From the cell containing the given text, extract its center point as [x, y] coordinate. 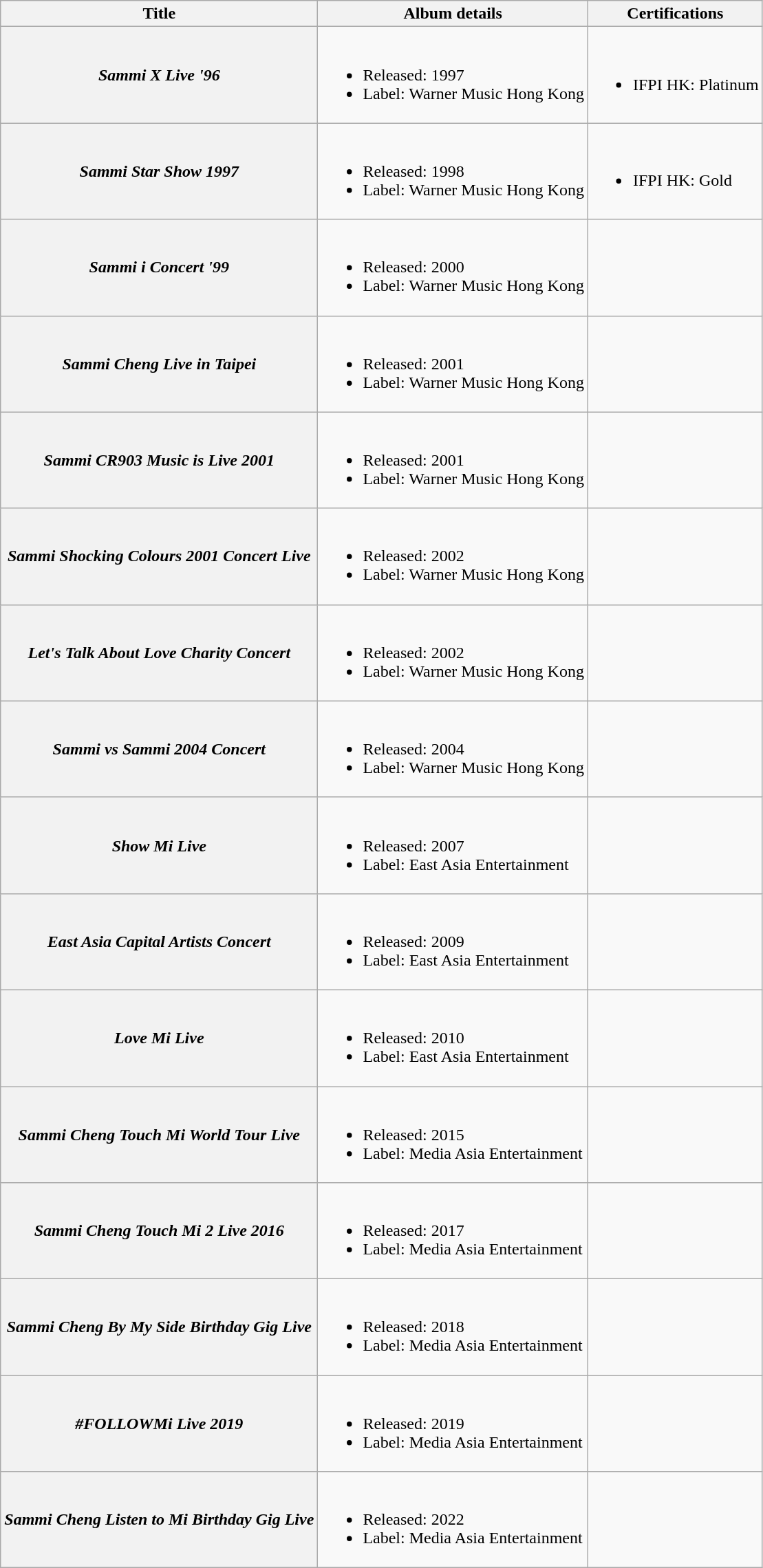
Album details [453, 14]
East Asia Capital Artists Concert [160, 941]
Released: 2019Label: Media Asia Entertainment [453, 1424]
Released: 2007Label: East Asia Entertainment [453, 845]
Sammi Shocking Colours 2001 Concert Live [160, 556]
Sammi Cheng Touch Mi 2 Live 2016 [160, 1231]
Released: 2000Label: Warner Music Hong Kong [453, 268]
Sammi CR903 Music is Live 2001 [160, 460]
Released: 2009Label: East Asia Entertainment [453, 941]
Sammi Cheng Touch Mi World Tour Live [160, 1135]
Released: 2004Label: Warner Music Hong Kong [453, 749]
#FOLLOWMi Live 2019 [160, 1424]
Released: 2018Label: Media Asia Entertainment [453, 1327]
Released: 2017Label: Media Asia Entertainment [453, 1231]
Sammi Star Show 1997 [160, 171]
Love Mi Live [160, 1038]
Sammi X Live '96 [160, 75]
Show Mi Live [160, 845]
IFPI HK: Gold [675, 171]
Sammi Cheng By My Side Birthday Gig Live [160, 1327]
Sammi Cheng Listen to Mi Birthday Gig Live [160, 1520]
Sammi i Concert '99 [160, 268]
Released: 1998Label: Warner Music Hong Kong [453, 171]
Released: 2015Label: Media Asia Entertainment [453, 1135]
Let's Talk About Love Charity Concert [160, 653]
Released: 2022Label: Media Asia Entertainment [453, 1520]
Released: 1997Label: Warner Music Hong Kong [453, 75]
Sammi Cheng Live in Taipei [160, 364]
Released: 2010Label: East Asia Entertainment [453, 1038]
IFPI HK: Platinum [675, 75]
Title [160, 14]
Sammi vs Sammi 2004 Concert [160, 749]
Certifications [675, 14]
